Provide the (X, Y) coordinate of the cell's center where the given text is located.  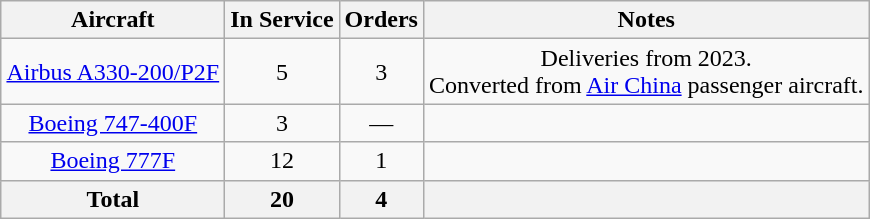
Deliveries from 2023.Converted from Air China passenger aircraft. (646, 72)
Aircraft (113, 20)
Boeing 747-400F (113, 123)
5 (282, 72)
1 (381, 161)
Airbus A330-200/P2F (113, 72)
Total (113, 199)
Boeing 777F (113, 161)
In Service (282, 20)
20 (282, 199)
Notes (646, 20)
12 (282, 161)
Orders (381, 20)
— (381, 123)
4 (381, 199)
